Return the [x, y] coordinate for the center point of the cell that contains the specified text.  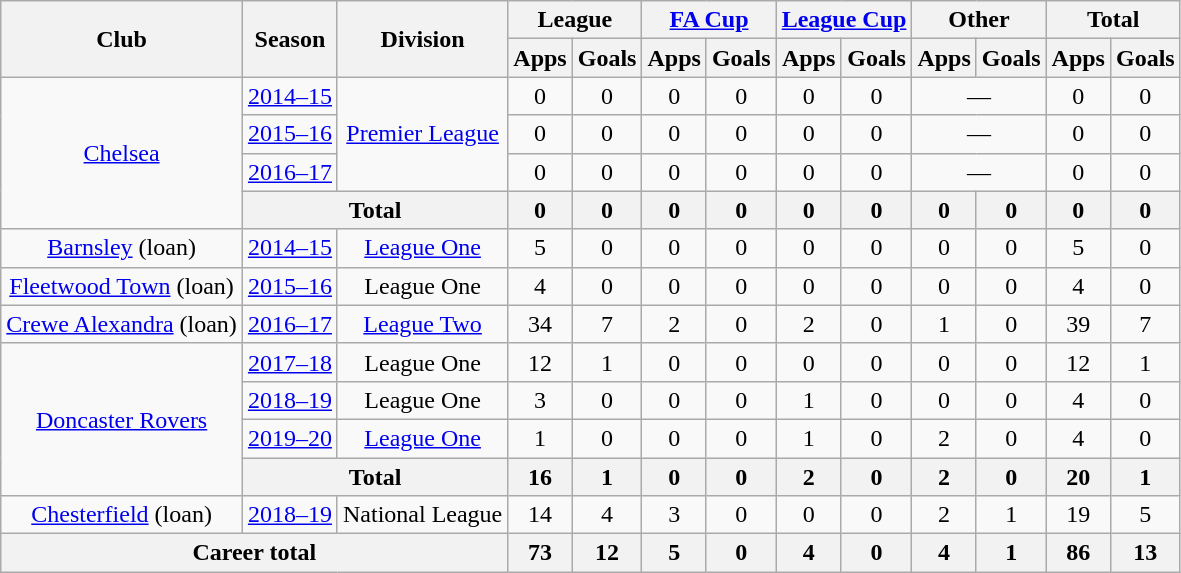
73 [540, 553]
2019–20 [290, 438]
Club [122, 39]
2017–18 [290, 362]
13 [1145, 553]
19 [1078, 515]
League [575, 20]
Career total [254, 553]
39 [1078, 324]
Premier League [422, 134]
Doncaster Rovers [122, 419]
National League [422, 515]
Barnsley (loan) [122, 248]
Season [290, 39]
16 [540, 477]
Fleetwood Town (loan) [122, 286]
Other [979, 20]
Division [422, 39]
Chesterfield (loan) [122, 515]
Crewe Alexandra (loan) [122, 324]
34 [540, 324]
League Cup [844, 20]
League Two [422, 324]
Chelsea [122, 153]
20 [1078, 477]
86 [1078, 553]
FA Cup [709, 20]
14 [540, 515]
